Extract the [x, y] coordinate from the center of the cell holding the provided text.  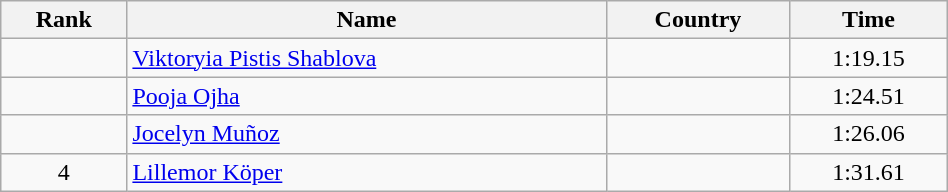
1:26.06 [868, 134]
Time [868, 20]
Viktoryia Pistis Shablova [366, 58]
1:19.15 [868, 58]
Country [698, 20]
1:24.51 [868, 96]
Lillemor Köper [366, 172]
Rank [64, 20]
Name [366, 20]
1:31.61 [868, 172]
4 [64, 172]
Jocelyn Muñoz [366, 134]
Pooja Ojha [366, 96]
